Return the [x, y] coordinate for the center point of the cell that contains the specified text.  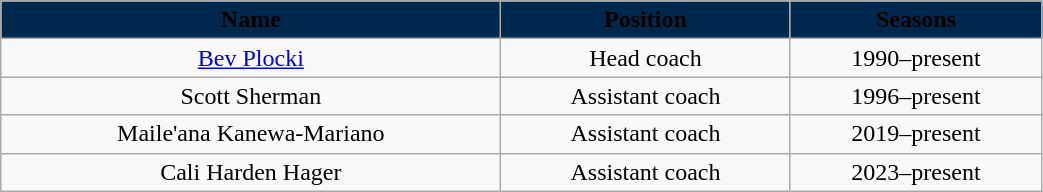
2019–present [916, 134]
2023–present [916, 172]
Maile'ana Kanewa-Mariano [251, 134]
Position [646, 20]
Head coach [646, 58]
1996–present [916, 96]
Bev Plocki [251, 58]
Cali Harden Hager [251, 172]
Seasons [916, 20]
Scott Sherman [251, 96]
Name [251, 20]
1990–present [916, 58]
